From the cell containing the given text, extract its center point as (X, Y) coordinate. 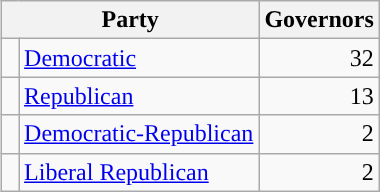
Republican (139, 96)
Governors (319, 20)
Democratic (139, 58)
32 (319, 58)
Democratic-Republican (139, 134)
13 (319, 96)
Party (130, 20)
Liberal Republican (139, 172)
